From the cell containing the given text, extract its center point as [x, y] coordinate. 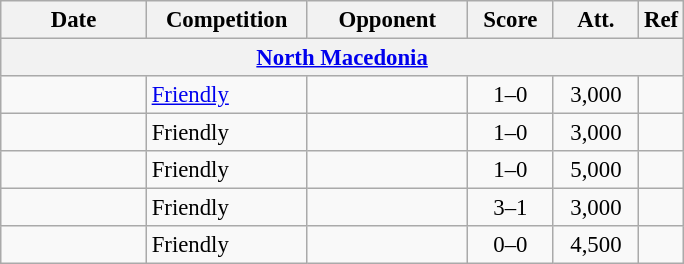
Opponent [388, 20]
Ref [662, 20]
Att. [596, 20]
Competition [226, 20]
5,000 [596, 170]
Score [511, 20]
3–1 [511, 208]
4,500 [596, 245]
North Macedonia [342, 58]
Date [74, 20]
0–0 [511, 245]
